Return [x, y] of the center of cell containing provided text 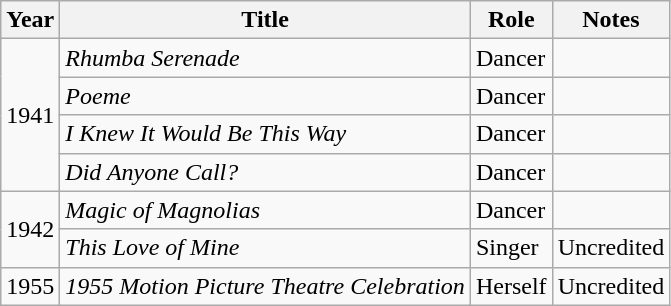
Year [30, 20]
I Knew It Would Be This Way [266, 134]
Poeme [266, 96]
Magic of Magnolias [266, 210]
Role [511, 20]
Rhumba Serenade [266, 58]
Did Anyone Call? [266, 172]
Singer [511, 248]
Herself [511, 286]
1942 [30, 229]
Notes [611, 20]
Title [266, 20]
1955 Motion Picture Theatre Celebration [266, 286]
1955 [30, 286]
This Love of Mine [266, 248]
1941 [30, 115]
